Determine the [X, Y] coordinate at the center of the cell enclosing the given text.  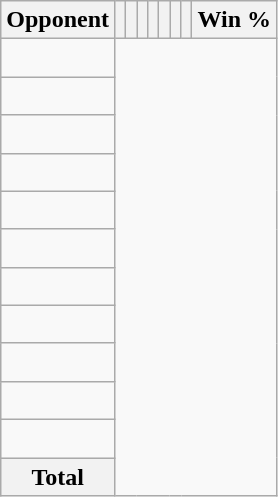
Total [58, 477]
Opponent [58, 20]
Win % [234, 20]
